Provide the (x, y) coordinate of the cell's center where the given text is located.  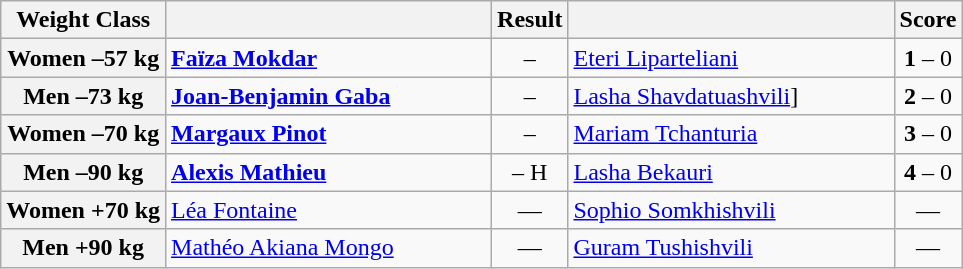
Mariam Tchanturia (731, 134)
Weight Class (84, 20)
1 – 0 (928, 58)
2 – 0 (928, 96)
Guram Tushishvili (731, 248)
Mathéo Akiana Mongo (329, 248)
Men +90 kg (84, 248)
Women +70 kg (84, 210)
Faïza Mokdar (329, 58)
Score (928, 20)
Lasha Bekauri (731, 172)
4 – 0 (928, 172)
Léa Fontaine (329, 210)
Women –57 kg (84, 58)
Result (530, 20)
Margaux Pinot (329, 134)
Men –73 kg (84, 96)
Lasha Shavdatuashvili] (731, 96)
– H (530, 172)
Men –90 kg (84, 172)
Eteri Liparteliani (731, 58)
Women –70 kg (84, 134)
Sophio Somkhishvili (731, 210)
Joan-Benjamin Gaba (329, 96)
Alexis Mathieu (329, 172)
3 – 0 (928, 134)
